Provide the (x, y) coordinate of the cell's center where the given text is located.  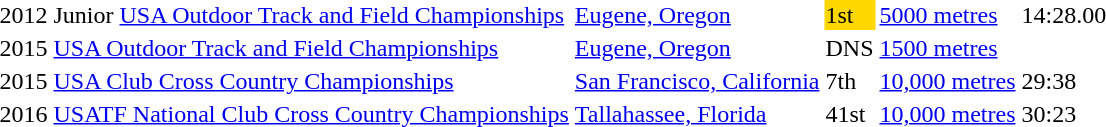
5000 metres (948, 15)
Junior USA Outdoor Track and Field Championships (311, 15)
USA Outdoor Track and Field Championships (311, 48)
1st (850, 15)
DNS (850, 48)
10,000 metres (948, 81)
USA Club Cross Country Championships (311, 81)
San Francisco, California (697, 81)
7th (850, 81)
1500 metres (948, 48)
